Locate the cell with the specified text and output its [X, Y] center coordinate. 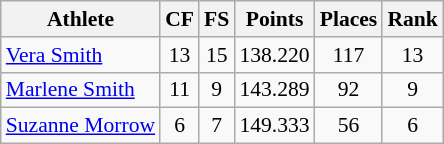
CF [180, 19]
117 [349, 55]
Places [349, 19]
Vera Smith [80, 55]
Athlete [80, 19]
138.220 [274, 55]
92 [349, 90]
143.289 [274, 90]
Points [274, 19]
149.333 [274, 126]
7 [216, 126]
11 [180, 90]
Rank [412, 19]
Marlene Smith [80, 90]
FS [216, 19]
15 [216, 55]
Suzanne Morrow [80, 126]
56 [349, 126]
